Extract the (X, Y) coordinate from the center of the cell holding the provided text.  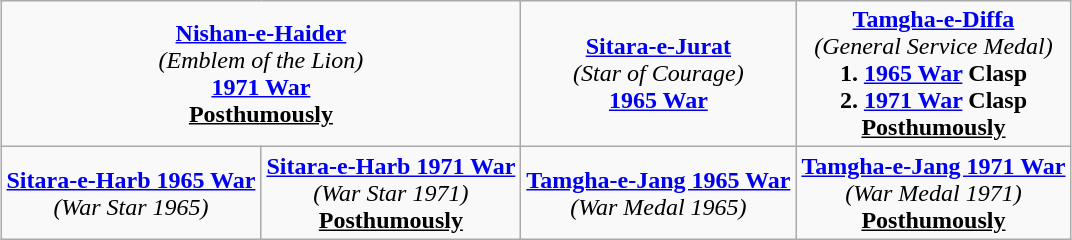
Tamgha-e-Diffa(General Service Medal)1. 1965 War Clasp2. 1971 War ClaspPosthumously (934, 74)
Nishan-e-Haider(Emblem of the Lion)1971 WarPosthumously (261, 74)
Tamgha-e-Jang 1965 War(War Medal 1965) (658, 193)
Sitara-e-Harb 1971 War(War Star 1971)Posthumously (391, 193)
Sitara-e-Jurat(Star of Courage)1965 War (658, 74)
Sitara-e-Harb 1965 War(War Star 1965) (131, 193)
Tamgha-e-Jang 1971 War(War Medal 1971)Posthumously (934, 193)
